From the cell containing the given text, extract its center point as [X, Y] coordinate. 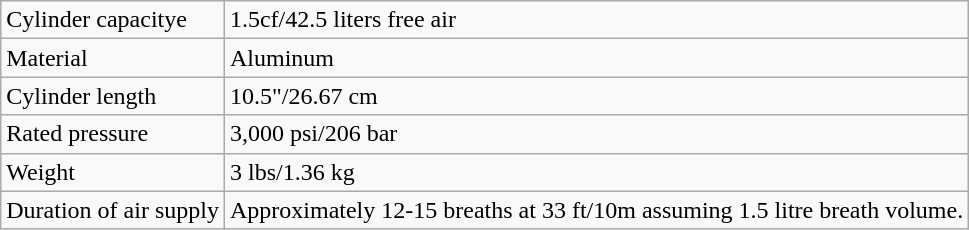
Cylinder length [113, 96]
1.5cf/42.5 liters free air [596, 20]
Rated pressure [113, 134]
Approximately 12-15 breaths at 33 ft/10m assuming 1.5 litre breath volume. [596, 210]
10.5"/26.67 cm [596, 96]
3,000 psi/206 bar [596, 134]
3 lbs/1.36 kg [596, 172]
Duration of air supply [113, 210]
Material [113, 58]
Aluminum [596, 58]
Cylinder capacitye [113, 20]
Weight [113, 172]
